Output the [X, Y] coordinate of the center of the cell containing the given text.  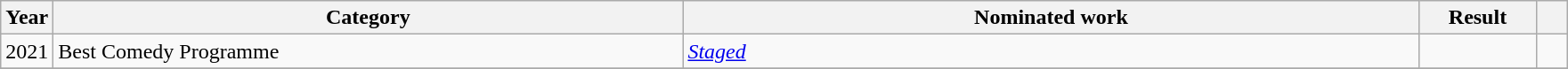
Result [1478, 18]
Category [369, 18]
Year [27, 18]
Staged [1051, 51]
Nominated work [1051, 18]
Best Comedy Programme [369, 51]
2021 [27, 51]
